Output the (x, y) coordinate of the center of the cell containing the given text.  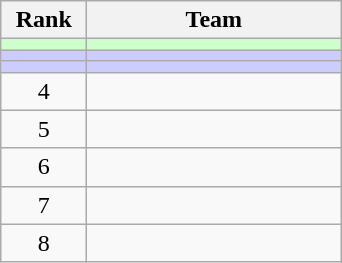
Rank (44, 20)
8 (44, 243)
5 (44, 129)
6 (44, 167)
4 (44, 91)
Team (214, 20)
7 (44, 205)
